Provide the [x, y] coordinate of the cell's center where the given text is located.  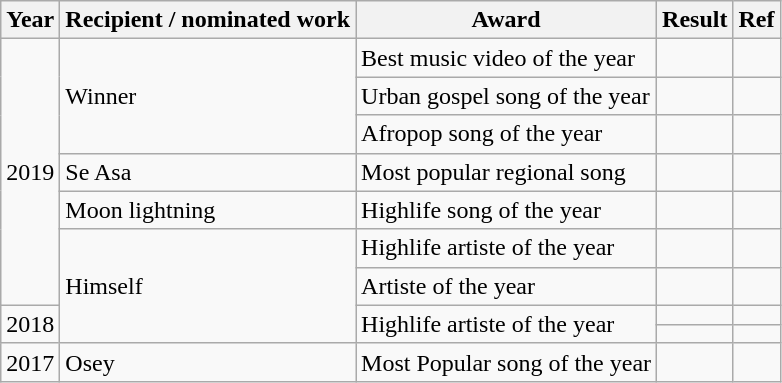
Most popular regional song [506, 172]
Urban gospel song of the year [506, 96]
Award [506, 20]
Highlife song of the year [506, 210]
Se Asa [208, 172]
Ref [756, 20]
Afropop song of the year [506, 134]
Osey [208, 362]
Moon lightning [208, 210]
2018 [30, 324]
Artiste of the year [506, 286]
Himself [208, 286]
Most Popular song of the year [506, 362]
Year [30, 20]
2017 [30, 362]
Result [695, 20]
Best music video of the year [506, 58]
Winner [208, 96]
Recipient / nominated work [208, 20]
2019 [30, 172]
